Locate the cell with the specified text and output its (X, Y) center coordinate. 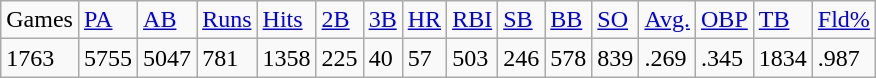
5047 (168, 58)
839 (616, 58)
Fld% (844, 20)
RBI (472, 20)
SO (616, 20)
SB (522, 20)
TB (782, 20)
1763 (40, 58)
5755 (108, 58)
HR (424, 20)
2B (340, 20)
1358 (286, 58)
40 (382, 58)
1834 (782, 58)
578 (568, 58)
PA (108, 20)
AB (168, 20)
Avg. (668, 20)
BB (568, 20)
57 (424, 58)
OBP (725, 20)
246 (522, 58)
Games (40, 20)
.987 (844, 58)
781 (227, 58)
Runs (227, 20)
.345 (725, 58)
Hits (286, 20)
225 (340, 58)
.269 (668, 58)
3B (382, 20)
503 (472, 58)
